Return the (X, Y) coordinate for the center point of the cell that contains the specified text.  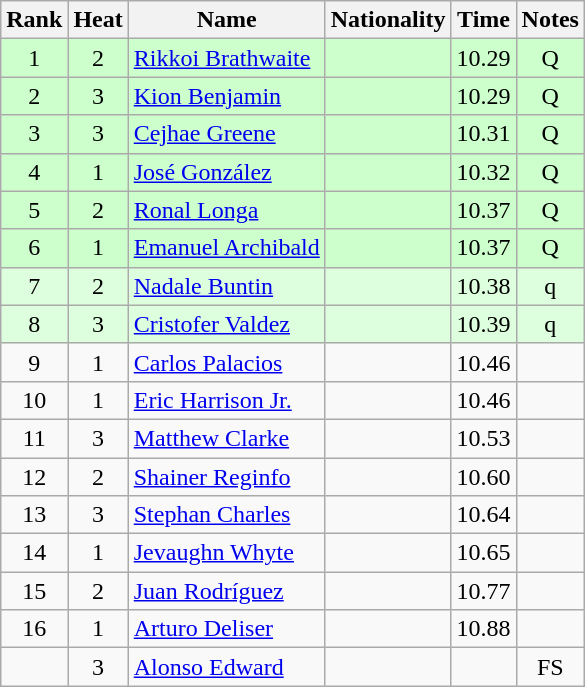
10.65 (484, 553)
Juan Rodríguez (226, 591)
10.77 (484, 591)
Time (484, 20)
Cristofer Valdez (226, 324)
14 (34, 553)
Alonso Edward (226, 667)
Notes (550, 20)
10.88 (484, 629)
10.31 (484, 134)
8 (34, 324)
Arturo Deliser (226, 629)
9 (34, 362)
Stephan Charles (226, 515)
15 (34, 591)
5 (34, 210)
7 (34, 286)
Eric Harrison Jr. (226, 400)
10.53 (484, 438)
Rank (34, 20)
10.39 (484, 324)
Cejhae Greene (226, 134)
10.38 (484, 286)
10.60 (484, 477)
Emanuel Archibald (226, 248)
10.64 (484, 515)
Rikkoi Brathwaite (226, 58)
Carlos Palacios (226, 362)
12 (34, 477)
16 (34, 629)
11 (34, 438)
Jevaughn Whyte (226, 553)
Kion Benjamin (226, 96)
Ronal Longa (226, 210)
FS (550, 667)
10 (34, 400)
13 (34, 515)
Nadale Buntin (226, 286)
Matthew Clarke (226, 438)
10.32 (484, 172)
Name (226, 20)
4 (34, 172)
6 (34, 248)
Heat (98, 20)
Shainer Reginfo (226, 477)
José González (226, 172)
Nationality (388, 20)
